Identify which cell holds the provided text, then report its [X, Y] central coordinate. 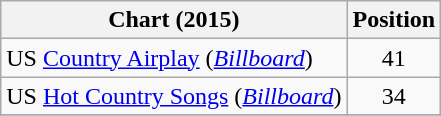
US Hot Country Songs (Billboard) [174, 96]
Position [394, 20]
Chart (2015) [174, 20]
US Country Airplay (Billboard) [174, 58]
34 [394, 96]
41 [394, 58]
